Return (X, Y) of the center of cell containing provided text 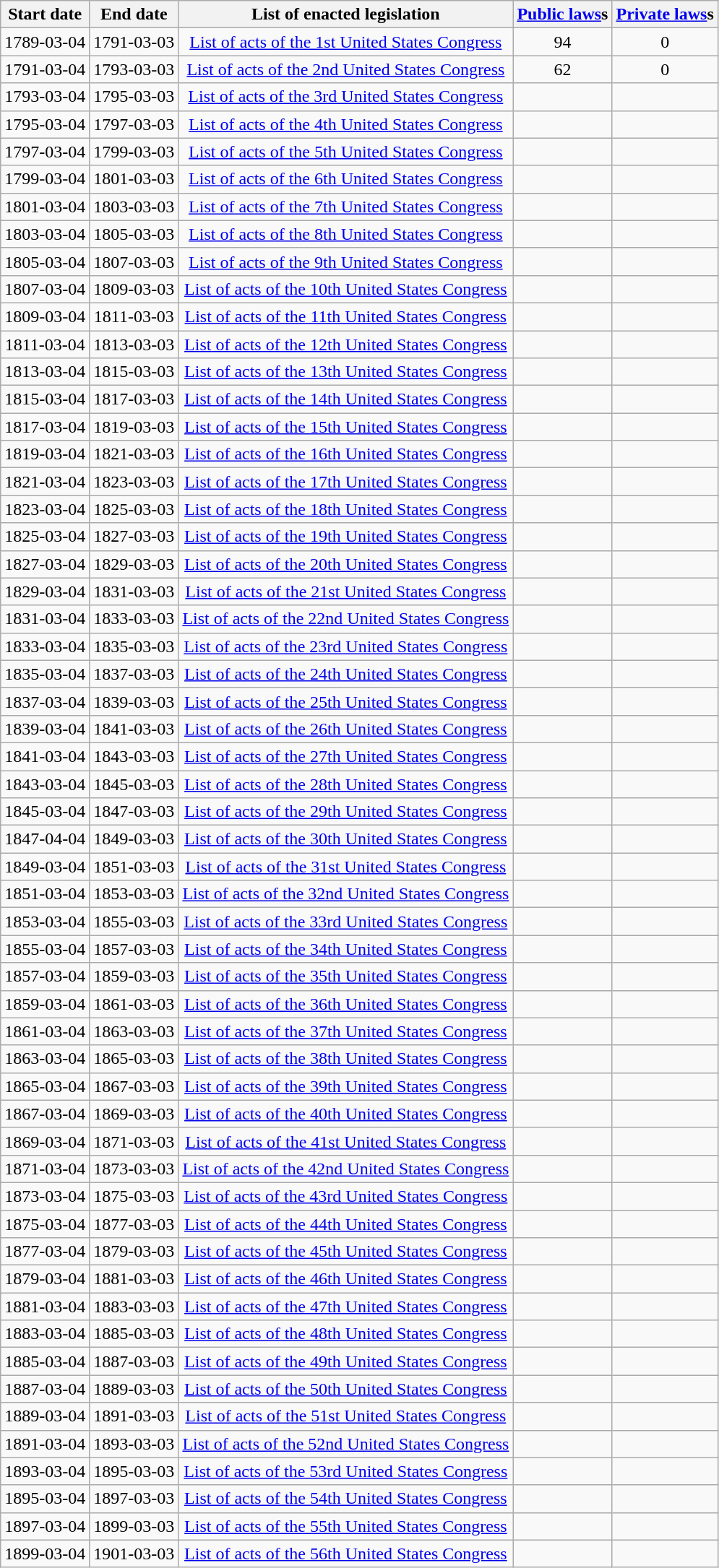
List of acts of the 11th United States Congress (345, 316)
1805-03-04 (45, 261)
Start date (45, 14)
1793-03-03 (134, 69)
List of acts of the 15th United States Congress (345, 427)
1799-03-04 (45, 179)
List of acts of the 21st United States Congress (345, 592)
1803-03-04 (45, 234)
1829-03-03 (134, 564)
1841-03-03 (134, 729)
List of acts of the 2nd United States Congress (345, 69)
List of acts of the 9th United States Congress (345, 261)
List of acts of the 54th United States Congress (345, 1499)
1801-03-03 (134, 179)
1839-03-04 (45, 729)
List of acts of the 16th United States Congress (345, 454)
List of acts of the 44th United States Congress (345, 1224)
1795-03-03 (134, 97)
62 (562, 69)
1833-03-04 (45, 646)
1859-03-04 (45, 1004)
1797-03-04 (45, 152)
List of acts of the 17th United States Congress (345, 482)
1795-03-04 (45, 124)
1827-03-04 (45, 564)
1847-04-04 (45, 839)
List of acts of the 13th United States Congress (345, 372)
List of acts of the 24th United States Congress (345, 674)
1883-03-04 (45, 1334)
Public lawss (562, 14)
1889-03-03 (134, 1389)
1873-03-03 (134, 1169)
List of acts of the 39th United States Congress (345, 1086)
List of acts of the 51st United States Congress (345, 1416)
1813-03-04 (45, 372)
List of acts of the 22nd United States Congress (345, 619)
1871-03-03 (134, 1141)
1869-03-03 (134, 1114)
1835-03-03 (134, 646)
1881-03-03 (134, 1279)
1813-03-03 (134, 345)
List of acts of the 26th United States Congress (345, 729)
1843-03-03 (134, 756)
1791-03-03 (134, 42)
1899-03-04 (45, 1554)
List of acts of the 8th United States Congress (345, 234)
List of acts of the 40th United States Congress (345, 1114)
1857-03-03 (134, 949)
List of acts of the 45th United States Congress (345, 1252)
1811-03-03 (134, 316)
List of acts of the 37th United States Congress (345, 1031)
1805-03-03 (134, 234)
List of acts of the 38th United States Congress (345, 1059)
1853-03-04 (45, 922)
List of acts of the 47th United States Congress (345, 1307)
1845-03-03 (134, 784)
1879-03-04 (45, 1279)
94 (562, 42)
1863-03-04 (45, 1059)
End date (134, 14)
List of acts of the 36th United States Congress (345, 1004)
1869-03-04 (45, 1141)
List of acts of the 27th United States Congress (345, 756)
1833-03-03 (134, 619)
1889-03-04 (45, 1416)
1855-03-04 (45, 949)
List of acts of the 52nd United States Congress (345, 1444)
1825-03-03 (134, 509)
List of acts of the 53rd United States Congress (345, 1471)
1873-03-04 (45, 1196)
1815-03-03 (134, 372)
List of acts of the 46th United States Congress (345, 1279)
1875-03-04 (45, 1224)
List of acts of the 18th United States Congress (345, 509)
1829-03-04 (45, 592)
List of acts of the 12th United States Congress (345, 345)
1797-03-03 (134, 124)
1897-03-04 (45, 1526)
1867-03-03 (134, 1086)
1801-03-04 (45, 207)
1839-03-03 (134, 701)
1875-03-03 (134, 1196)
1827-03-03 (134, 537)
List of acts of the 7th United States Congress (345, 207)
1819-03-03 (134, 427)
List of acts of the 6th United States Congress (345, 179)
List of acts of the 4th United States Congress (345, 124)
1885-03-04 (45, 1361)
1891-03-04 (45, 1444)
1881-03-04 (45, 1307)
1877-03-04 (45, 1252)
List of acts of the 42nd United States Congress (345, 1169)
1807-03-04 (45, 289)
Private lawss (665, 14)
List of acts of the 34th United States Congress (345, 949)
1861-03-04 (45, 1031)
List of acts of the 41st United States Congress (345, 1141)
1803-03-03 (134, 207)
1895-03-03 (134, 1471)
1851-03-04 (45, 894)
1807-03-03 (134, 261)
1899-03-03 (134, 1526)
1867-03-04 (45, 1114)
1821-03-04 (45, 482)
1865-03-03 (134, 1059)
1893-03-03 (134, 1444)
1823-03-03 (134, 482)
List of acts of the 29th United States Congress (345, 812)
1845-03-04 (45, 812)
1849-03-04 (45, 867)
List of acts of the 28th United States Congress (345, 784)
1855-03-03 (134, 922)
List of acts of the 50th United States Congress (345, 1389)
1871-03-04 (45, 1169)
1811-03-04 (45, 345)
1897-03-03 (134, 1499)
1901-03-03 (134, 1554)
1893-03-04 (45, 1471)
1887-03-03 (134, 1361)
1831-03-04 (45, 619)
1861-03-03 (134, 1004)
1817-03-04 (45, 427)
List of acts of the 20th United States Congress (345, 564)
1891-03-03 (134, 1416)
1791-03-04 (45, 69)
List of acts of the 10th United States Congress (345, 289)
List of acts of the 14th United States Congress (345, 399)
1883-03-03 (134, 1307)
1849-03-03 (134, 839)
List of acts of the 48th United States Congress (345, 1334)
1843-03-04 (45, 784)
1799-03-03 (134, 152)
List of acts of the 30th United States Congress (345, 839)
List of acts of the 5th United States Congress (345, 152)
1817-03-03 (134, 399)
1887-03-04 (45, 1389)
1857-03-04 (45, 976)
1865-03-04 (45, 1086)
1809-03-03 (134, 289)
1837-03-04 (45, 701)
List of acts of the 1st United States Congress (345, 42)
1853-03-03 (134, 894)
List of acts of the 33rd United States Congress (345, 922)
List of acts of the 3rd United States Congress (345, 97)
1819-03-04 (45, 454)
List of acts of the 49th United States Congress (345, 1361)
1879-03-03 (134, 1252)
List of acts of the 56th United States Congress (345, 1554)
List of acts of the 19th United States Congress (345, 537)
List of acts of the 25th United States Congress (345, 701)
1823-03-04 (45, 509)
1831-03-03 (134, 592)
1847-03-03 (134, 812)
1885-03-03 (134, 1334)
1841-03-04 (45, 756)
1789-03-04 (45, 42)
1821-03-03 (134, 454)
1837-03-03 (134, 674)
List of acts of the 43rd United States Congress (345, 1196)
List of acts of the 23rd United States Congress (345, 646)
1895-03-04 (45, 1499)
List of acts of the 31st United States Congress (345, 867)
1825-03-04 (45, 537)
1793-03-04 (45, 97)
List of acts of the 32nd United States Congress (345, 894)
1809-03-04 (45, 316)
1877-03-03 (134, 1224)
1859-03-03 (134, 976)
List of acts of the 55th United States Congress (345, 1526)
1851-03-03 (134, 867)
List of acts of the 35th United States Congress (345, 976)
1835-03-04 (45, 674)
1815-03-04 (45, 399)
List of enacted legislation (345, 14)
1863-03-03 (134, 1031)
